Return [x, y] of the center of cell containing provided text 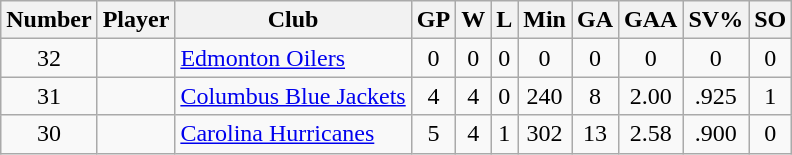
SO [770, 20]
L [504, 20]
GA [596, 20]
GAA [651, 20]
Number [49, 20]
GP [433, 20]
Edmonton Oilers [293, 58]
Columbus Blue Jackets [293, 96]
302 [545, 134]
31 [49, 96]
2.00 [651, 96]
W [474, 20]
Min [545, 20]
Club [293, 20]
.925 [716, 96]
2.58 [651, 134]
240 [545, 96]
Player [136, 20]
30 [49, 134]
Carolina Hurricanes [293, 134]
13 [596, 134]
SV% [716, 20]
.900 [716, 134]
8 [596, 96]
32 [49, 58]
5 [433, 134]
